Locate the cell with the specified text and output its (X, Y) center coordinate. 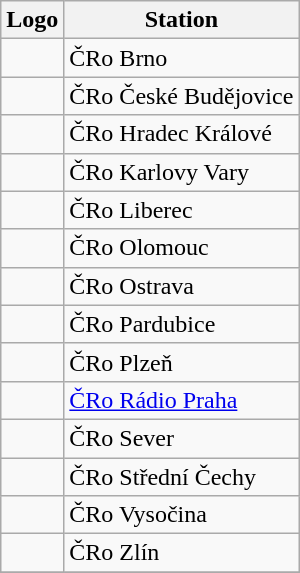
ČRo Liberec (182, 210)
ČRo Plzeň (182, 362)
ČRo Rádio Praha (182, 400)
ČRo Zlín (182, 553)
ČRo Vysočina (182, 515)
Station (182, 20)
ČRo Ostrava (182, 286)
ČRo Olomouc (182, 248)
ČRo Střední Čechy (182, 477)
ČRo Sever (182, 438)
ČRo Hradec Králové (182, 134)
ČRo Pardubice (182, 324)
Logo (32, 20)
ČRo Brno (182, 58)
ČRo Karlovy Vary (182, 172)
ČRo České Budějovice (182, 96)
